Return the (x, y) coordinate for the center point of the cell that contains the specified text.  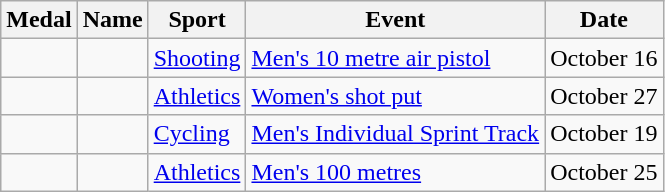
October 27 (604, 96)
Women's shot put (396, 96)
Sport (197, 20)
Shooting (197, 58)
Medal (39, 20)
Name (112, 20)
October 19 (604, 134)
Men's 10 metre air pistol (396, 58)
October 25 (604, 172)
October 16 (604, 58)
Date (604, 20)
Men's 100 metres (396, 172)
Event (396, 20)
Cycling (197, 134)
Men's Individual Sprint Track (396, 134)
